From the cell containing the given text, extract its center point as (X, Y) coordinate. 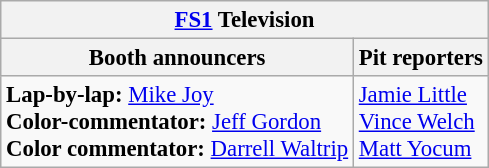
Booth announcers (178, 58)
FS1 Television (245, 20)
Jamie LittleVince WelchMatt Yocum (420, 122)
Lap-by-lap: Mike Joy Color-commentator: Jeff Gordon Color commentator: Darrell Waltrip (178, 122)
Pit reporters (420, 58)
